Return the (X, Y) coordinate for the center point of the cell that contains the specified text.  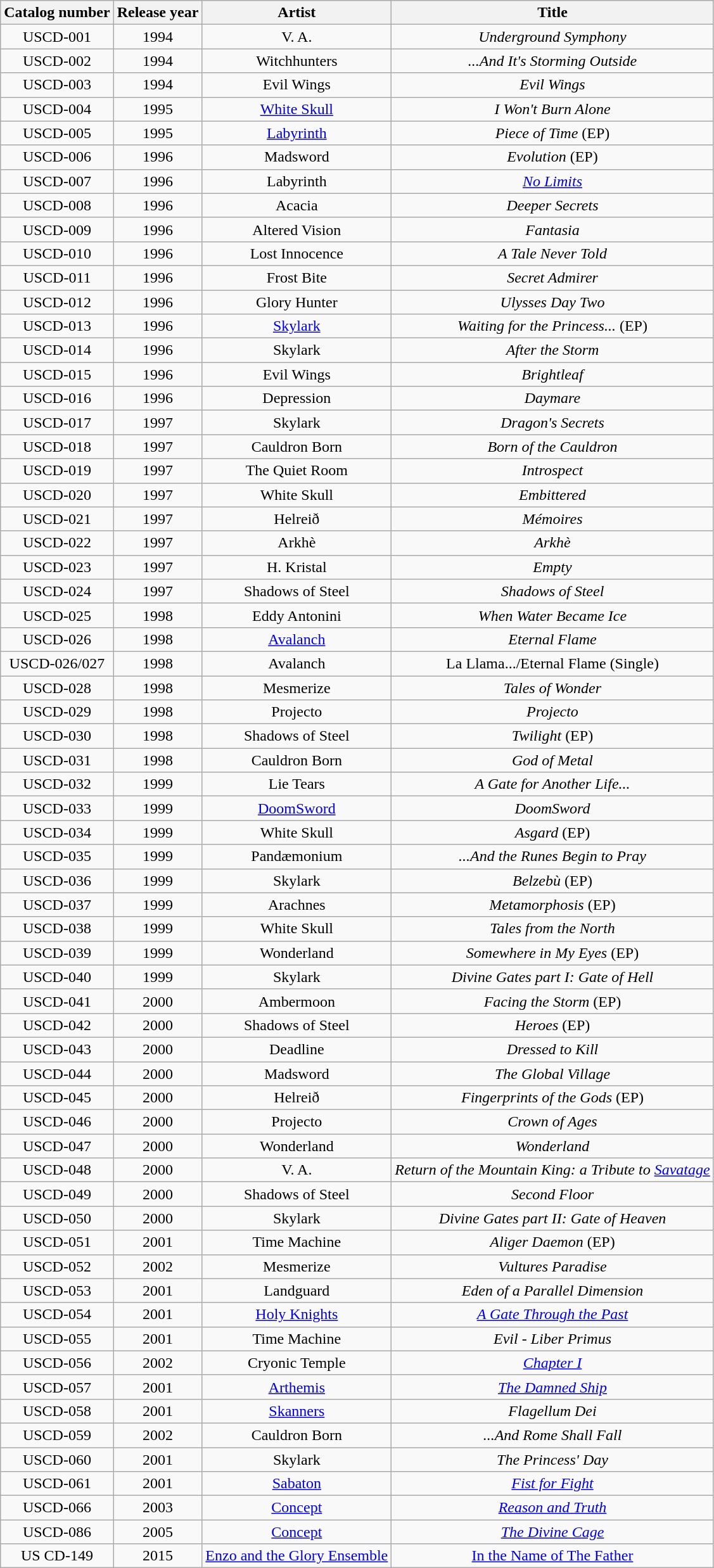
USCD-026 (57, 639)
Belzebù (EP) (552, 881)
Dressed to Kill (552, 1049)
USCD-012 (57, 302)
Dragon's Secrets (552, 423)
USCD-004 (57, 109)
Daymare (552, 398)
USCD-058 (57, 1411)
The Divine Cage (552, 1532)
USCD-017 (57, 423)
Embittered (552, 495)
USCD-061 (57, 1484)
Evolution (EP) (552, 157)
USCD-057 (57, 1387)
USCD-013 (57, 326)
USCD-044 (57, 1074)
...And Rome Shall Fall (552, 1435)
Fingerprints of the Gods (EP) (552, 1098)
Deeper Secrets (552, 205)
Metamorphosis (EP) (552, 905)
A Tale Never Told (552, 253)
Ambermoon (296, 1001)
USCD-015 (57, 374)
USCD-045 (57, 1098)
...And the Runes Begin to Pray (552, 857)
USCD-011 (57, 277)
USCD-055 (57, 1339)
Release year (158, 13)
USCD-024 (57, 591)
USCD-031 (57, 760)
USCD-029 (57, 712)
H. Kristal (296, 567)
USCD-043 (57, 1049)
Facing the Storm (EP) (552, 1001)
Aliger Daemon (EP) (552, 1242)
The Princess' Day (552, 1459)
USCD-032 (57, 784)
USCD-023 (57, 567)
Fist for Fight (552, 1484)
Eden of a Parallel Dimension (552, 1291)
USCD-040 (57, 977)
USCD-018 (57, 447)
Arthemis (296, 1387)
Acacia (296, 205)
Empty (552, 567)
USCD-059 (57, 1435)
Enzo and the Glory Ensemble (296, 1556)
A Gate Through the Past (552, 1315)
Eternal Flame (552, 639)
No Limits (552, 181)
USCD-054 (57, 1315)
2015 (158, 1556)
Lie Tears (296, 784)
Frost Bite (296, 277)
Brightleaf (552, 374)
Eddy Antonini (296, 615)
USCD-016 (57, 398)
Sabaton (296, 1484)
Lost Innocence (296, 253)
USCD-003 (57, 85)
Artist (296, 13)
USCD-021 (57, 519)
USCD-020 (57, 495)
USCD-035 (57, 857)
Deadline (296, 1049)
Cryonic Temple (296, 1363)
Ulysses Day Two (552, 302)
USCD-008 (57, 205)
USCD-052 (57, 1266)
Witchhunters (296, 61)
USCD-030 (57, 736)
Piece of Time (EP) (552, 133)
Altered Vision (296, 229)
USCD-033 (57, 808)
La Llama.../Eternal Flame (Single) (552, 663)
USCD-042 (57, 1025)
USCD-022 (57, 543)
After the Storm (552, 350)
The Damned Ship (552, 1387)
God of Metal (552, 760)
Mémoires (552, 519)
USCD-005 (57, 133)
USCD-049 (57, 1194)
I Won't Burn Alone (552, 109)
USCD-046 (57, 1122)
2005 (158, 1532)
Pandæmonium (296, 857)
Depression (296, 398)
Heroes (EP) (552, 1025)
Tales from the North (552, 929)
USCD-006 (57, 157)
Vultures Paradise (552, 1266)
USCD-034 (57, 832)
Evil - Liber Primus (552, 1339)
Glory Hunter (296, 302)
USCD-010 (57, 253)
Divine Gates part I: Gate of Hell (552, 977)
Chapter I (552, 1363)
USCD-038 (57, 929)
Holy Knights (296, 1315)
Landguard (296, 1291)
In the Name of The Father (552, 1556)
USCD-026/027 (57, 663)
USCD-039 (57, 953)
USCD-009 (57, 229)
Skanners (296, 1411)
Asgard (EP) (552, 832)
Return of the Mountain King: a Tribute to Savatage (552, 1170)
The Global Village (552, 1074)
USCD-007 (57, 181)
2003 (158, 1508)
USCD-086 (57, 1532)
USCD-050 (57, 1218)
USCD-002 (57, 61)
US CD-149 (57, 1556)
USCD-028 (57, 687)
USCD-060 (57, 1459)
Underground Symphony (552, 37)
Waiting for the Princess... (EP) (552, 326)
USCD-025 (57, 615)
USCD-019 (57, 471)
...And It's Storming Outside (552, 61)
Arachnes (296, 905)
Somewhere in My Eyes (EP) (552, 953)
Flagellum Dei (552, 1411)
USCD-001 (57, 37)
USCD-048 (57, 1170)
USCD-047 (57, 1146)
USCD-036 (57, 881)
When Water Became Ice (552, 615)
USCD-053 (57, 1291)
Born of the Cauldron (552, 447)
Twilight (EP) (552, 736)
USCD-014 (57, 350)
USCD-037 (57, 905)
Secret Admirer (552, 277)
The Quiet Room (296, 471)
USCD-041 (57, 1001)
A Gate for Another Life... (552, 784)
Crown of Ages (552, 1122)
Reason and Truth (552, 1508)
Divine Gates part II: Gate of Heaven (552, 1218)
Tales of Wonder (552, 687)
Introspect (552, 471)
Catalog number (57, 13)
Fantasia (552, 229)
USCD-066 (57, 1508)
Title (552, 13)
USCD-051 (57, 1242)
Second Floor (552, 1194)
USCD-056 (57, 1363)
